Scan for the cell matching the given text and deliver its [x, y] coordinate at center. 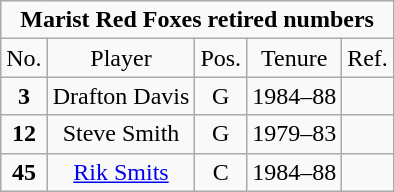
Rik Smits [121, 172]
C [221, 172]
1979–83 [294, 134]
Drafton Davis [121, 96]
Steve Smith [121, 134]
3 [24, 96]
Marist Red Foxes retired numbers [198, 20]
Player [121, 58]
12 [24, 134]
No. [24, 58]
Pos. [221, 58]
45 [24, 172]
Tenure [294, 58]
Ref. [368, 58]
